From the cell containing the given text, extract its center point as (X, Y) coordinate. 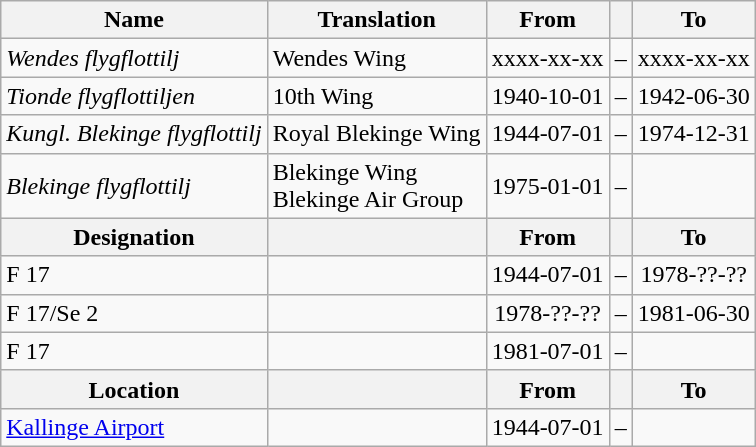
1942-06-30 (694, 96)
Location (134, 389)
Wendes Wing (376, 58)
1981-06-30 (694, 313)
Kungl. Blekinge flygflottilj (134, 134)
F 17/Se 2 (134, 313)
Wendes flygflottilj (134, 58)
Name (134, 20)
Translation (376, 20)
Kallinge Airport (134, 427)
1974-12-31 (694, 134)
Blekinge WingBlekinge Air Group (376, 186)
Tionde flygflottiljen (134, 96)
Blekinge flygflottilj (134, 186)
10th Wing (376, 96)
Designation (134, 237)
Royal Blekinge Wing (376, 134)
1940-10-01 (548, 96)
1981-07-01 (548, 351)
1975-01-01 (548, 186)
